Search for the cell housing the specified text and yield its [X, Y] center coordinate. 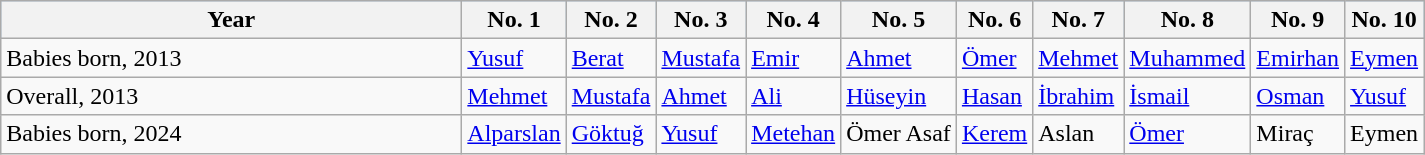
No. 9 [1298, 20]
Emir [794, 58]
Babies born, 2024 [232, 134]
No. 5 [899, 20]
İbrahim [1078, 96]
Overall, 2013 [232, 96]
No. 1 [514, 20]
No. 2 [611, 20]
Babies born, 2013 [232, 58]
No. 3 [701, 20]
Year [232, 20]
No. 8 [1188, 20]
İsmail [1188, 96]
Alparslan [514, 134]
No. 4 [794, 20]
Osman [1298, 96]
Kerem [994, 134]
No. 10 [1384, 20]
Metehan [794, 134]
Ömer Asaf [899, 134]
Aslan [1078, 134]
Muhammed [1188, 58]
Ali [794, 96]
Miraç [1298, 134]
Göktuğ [611, 134]
Emirhan [1298, 58]
Hüseyin [899, 96]
Berat [611, 58]
No. 7 [1078, 20]
No. 6 [994, 20]
Hasan [994, 96]
